Determine the [x, y] coordinate at the center of the cell enclosing the given text.  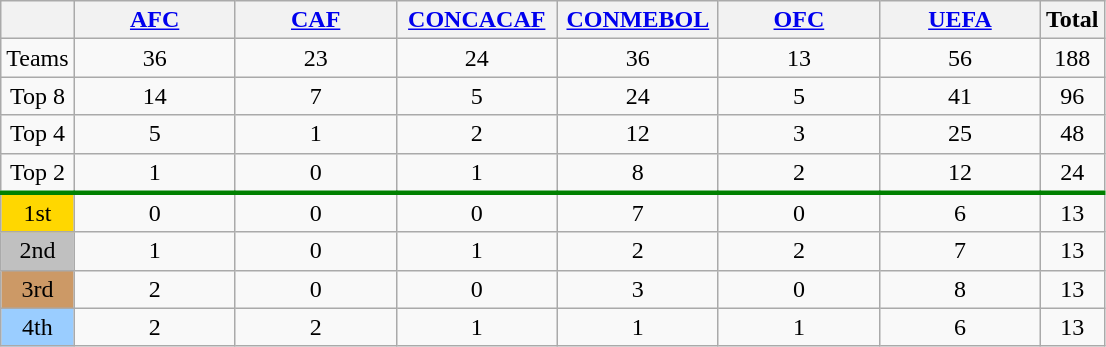
OFC [798, 20]
UEFA [960, 20]
4th [38, 327]
1st [38, 213]
188 [1072, 58]
23 [316, 58]
14 [154, 96]
25 [960, 134]
Top 4 [38, 134]
AFC [154, 20]
3rd [38, 289]
CONCACAF [476, 20]
96 [1072, 96]
48 [1072, 134]
56 [960, 58]
Top 2 [38, 173]
Top 8 [38, 96]
41 [960, 96]
2nd [38, 251]
CAF [316, 20]
Total [1072, 20]
Teams [38, 58]
CONMEBOL [638, 20]
